Extract the (X, Y) coordinate from the center of the cell holding the provided text.  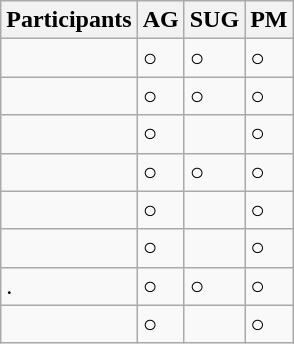
PM (269, 20)
AG (160, 20)
SUG (214, 20)
. (69, 286)
Participants (69, 20)
